Search for the cell housing the specified text and yield its [x, y] center coordinate. 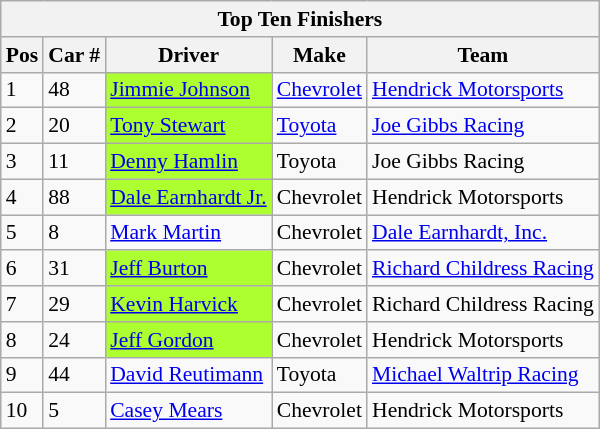
Jeff Gordon [188, 340]
44 [74, 375]
David Reutimann [188, 375]
Denny Hamlin [188, 162]
Tony Stewart [188, 126]
31 [74, 269]
48 [74, 90]
Casey Mears [188, 411]
Dale Earnhardt, Inc. [483, 233]
4 [22, 197]
3 [22, 162]
7 [22, 304]
9 [22, 375]
Make [320, 55]
10 [22, 411]
Kevin Harvick [188, 304]
88 [74, 197]
29 [74, 304]
24 [74, 340]
Jeff Burton [188, 269]
Michael Waltrip Racing [483, 375]
6 [22, 269]
Jimmie Johnson [188, 90]
Dale Earnhardt Jr. [188, 197]
20 [74, 126]
Driver [188, 55]
Pos [22, 55]
Car # [74, 55]
2 [22, 126]
Top Ten Finishers [300, 19]
11 [74, 162]
Team [483, 55]
Mark Martin [188, 233]
1 [22, 90]
